Return [X, Y] of the center of cell containing provided text 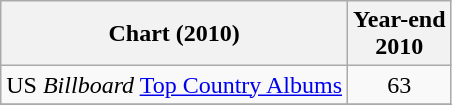
63 [400, 85]
Year-end2010 [400, 34]
Chart (2010) [174, 34]
US Billboard Top Country Albums [174, 85]
